Extract the [X, Y] coordinate from the center of the cell holding the provided text.  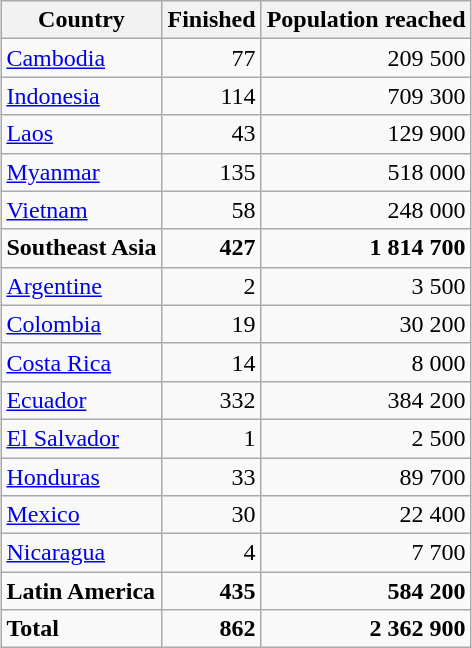
Country [82, 20]
114 [212, 96]
Ecuador [82, 400]
22 400 [366, 515]
248 000 [366, 210]
862 [212, 629]
209 500 [366, 58]
584 200 [366, 591]
135 [212, 172]
14 [212, 362]
Indonesia [82, 96]
332 [212, 400]
8 000 [366, 362]
Total [82, 629]
El Salvador [82, 438]
Southeast Asia [82, 248]
Latin America [82, 591]
129 900 [366, 134]
30 200 [366, 324]
Laos [82, 134]
Myanmar [82, 172]
3 500 [366, 286]
Vietnam [82, 210]
384 200 [366, 400]
518 000 [366, 172]
Finished [212, 20]
Colombia [82, 324]
Population reached [366, 20]
77 [212, 58]
58 [212, 210]
Mexico [82, 515]
427 [212, 248]
19 [212, 324]
435 [212, 591]
Honduras [82, 477]
43 [212, 134]
Costa Rica [82, 362]
2 362 900 [366, 629]
33 [212, 477]
1 [212, 438]
1 814 700 [366, 248]
Nicaragua [82, 553]
709 300 [366, 96]
30 [212, 515]
2 [212, 286]
Cambodia [82, 58]
7 700 [366, 553]
89 700 [366, 477]
2 500 [366, 438]
4 [212, 553]
Argentine [82, 286]
